Provide the [x, y] coordinate of the cell's center where the given text is located.  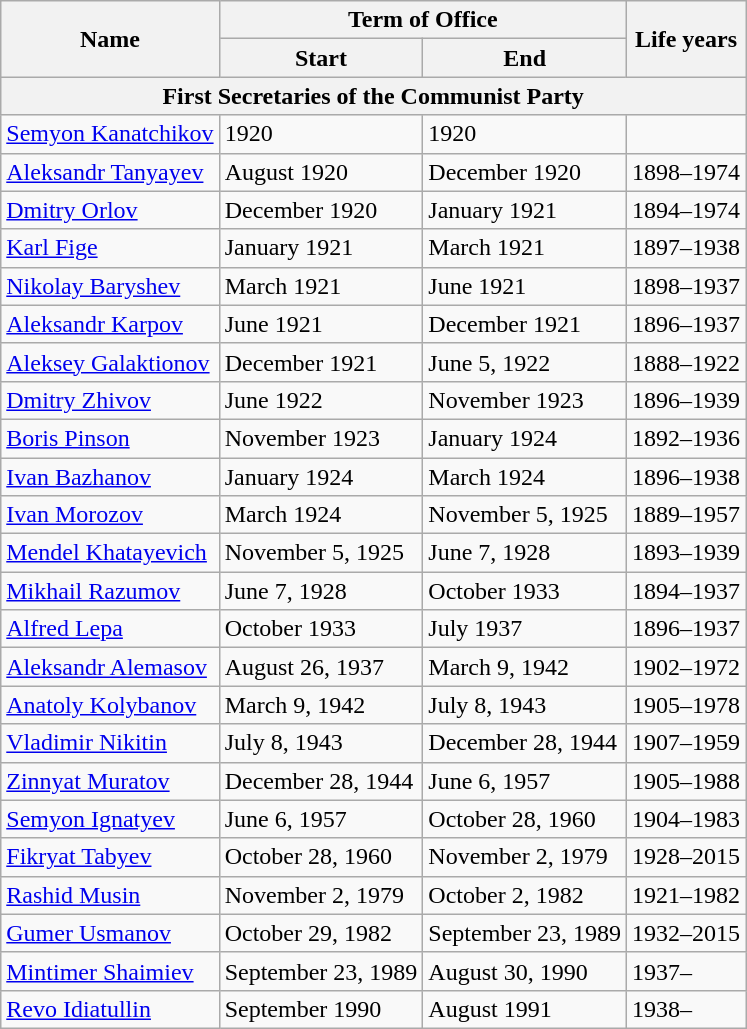
1907–1959 [686, 743]
1932–2015 [686, 933]
Aleksey Galaktionov [110, 362]
August 30, 1990 [525, 971]
July 1937 [525, 629]
1928–2015 [686, 857]
June 1922 [321, 400]
Life years [686, 39]
Term of Office [422, 20]
Aleksandr Alemasov [110, 667]
Mendel Khatayevich [110, 553]
1898–1937 [686, 286]
Name [110, 39]
Zinnyat Muratov [110, 781]
Start [321, 58]
1921–1982 [686, 895]
August 1991 [525, 1009]
1897–1938 [686, 248]
1905–1978 [686, 705]
End [525, 58]
August 1920 [321, 172]
Fikryat Tabyev [110, 857]
Dmitry Orlov [110, 210]
1938– [686, 1009]
First Secretaries of the Communist Party [374, 96]
1888–1922 [686, 362]
Revo Idiatullin [110, 1009]
Mintimer Shaimiev [110, 971]
1904–1983 [686, 819]
Boris Pinson [110, 438]
Rashid Musin [110, 895]
September 1990 [321, 1009]
1905–1988 [686, 781]
Anatoly Kolybanov [110, 705]
Ivan Bazhanov [110, 477]
1898–1974 [686, 172]
1896–1938 [686, 477]
August 26, 1937 [321, 667]
1902–1972 [686, 667]
1893–1939 [686, 553]
Mikhail Razumov [110, 591]
Ivan Morozov [110, 515]
October 2, 1982 [525, 895]
June 5, 1922 [525, 362]
Vladimir Nikitin [110, 743]
October 29, 1982 [321, 933]
1894–1937 [686, 591]
1896–1939 [686, 400]
Alfred Lepa [110, 629]
1894–1974 [686, 210]
Gumer Usmanov [110, 933]
Aleksandr Karpov [110, 324]
1937– [686, 971]
Aleksandr Tanyayev [110, 172]
Nikolay Baryshev [110, 286]
Dmitry Zhivov [110, 400]
Semyon Ignatyev [110, 819]
Karl Fige [110, 248]
1889–1957 [686, 515]
Semyon Kanatchikov [110, 134]
1892–1936 [686, 438]
